Output the (X, Y) coordinate of the center of the cell containing the given text.  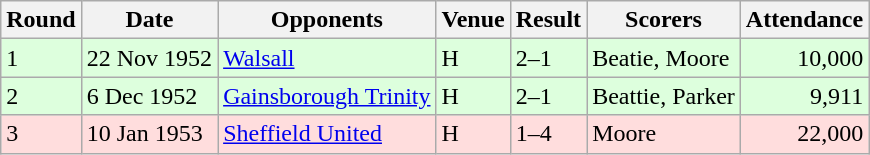
6 Dec 1952 (149, 96)
Attendance (804, 20)
Venue (473, 20)
Scorers (664, 20)
Gainsborough Trinity (327, 96)
3 (41, 134)
Moore (664, 134)
10,000 (804, 58)
22,000 (804, 134)
Date (149, 20)
22 Nov 1952 (149, 58)
Round (41, 20)
9,911 (804, 96)
2 (41, 96)
Beattie, Parker (664, 96)
Opponents (327, 20)
Sheffield United (327, 134)
1 (41, 58)
1–4 (548, 134)
Result (548, 20)
Walsall (327, 58)
Beatie, Moore (664, 58)
10 Jan 1953 (149, 134)
